For the text-containing cell, return its midpoint in [x, y] coordinate format. 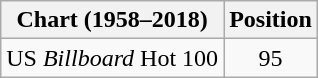
Position [271, 20]
Chart (1958–2018) [112, 20]
95 [271, 58]
US Billboard Hot 100 [112, 58]
